From the cell containing the given text, extract its center point as (X, Y) coordinate. 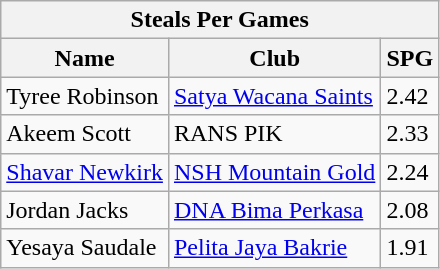
Name (85, 58)
Tyree Robinson (85, 96)
2.24 (410, 172)
2.42 (410, 96)
2.08 (410, 210)
Steals Per Games (220, 20)
1.91 (410, 248)
Yesaya Saudale (85, 248)
Satya Wacana Saints (274, 96)
SPG (410, 58)
Pelita Jaya Bakrie (274, 248)
Shavar Newkirk (85, 172)
Akeem Scott (85, 134)
Club (274, 58)
DNA Bima Perkasa (274, 210)
NSH Mountain Gold (274, 172)
RANS PIK (274, 134)
Jordan Jacks (85, 210)
2.33 (410, 134)
